Capture the cell that displays the provided text and extract its [X, Y] central coordinate. 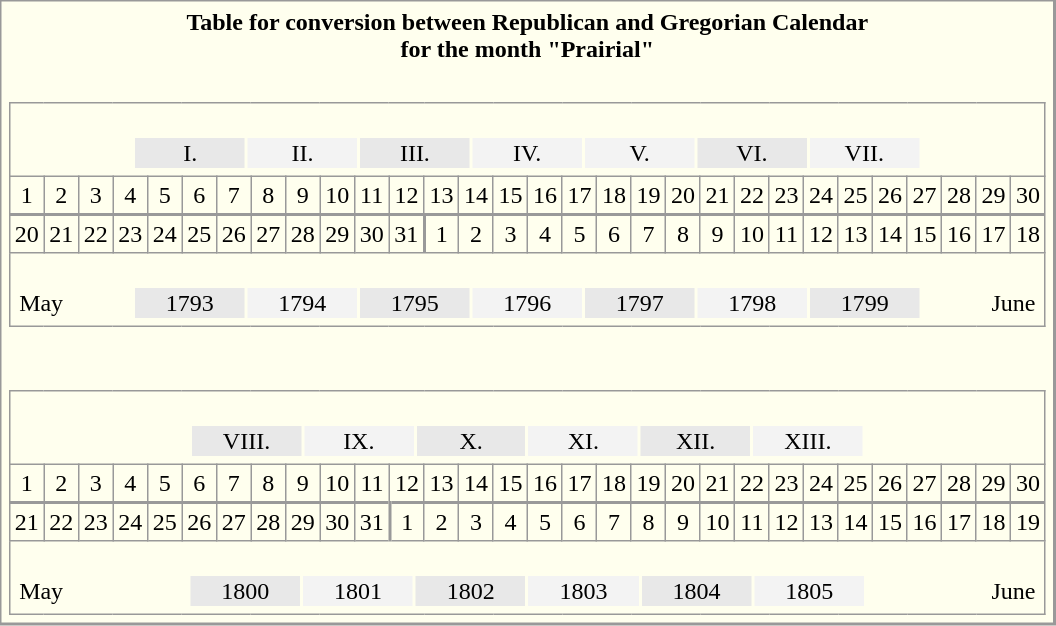
I. [190, 153]
1795 [414, 303]
V. [640, 153]
VII. [864, 153]
IV. [528, 153]
I. II. III. IV. V. VI. VII. [527, 140]
1802 [471, 591]
1793 [190, 303]
X. [470, 441]
1801 [358, 591]
VI. [752, 153]
XIII. [808, 441]
1799 [864, 303]
1796 [526, 303]
VIII. [246, 441]
1798 [752, 303]
XI. [584, 441]
Table for conversion between Republican and Gregorian Calendar for the month "Prairial" [527, 36]
III. [414, 153]
May 1800 1801 1802 1803 1804 1805 June [527, 578]
1805 [809, 591]
1800 [245, 591]
1794 [302, 303]
1803 [584, 591]
May 1793 1794 1795 1796 1797 1798 1799 June [527, 290]
VIII. IX. X. XI. XII. XIII. [527, 428]
II. [302, 153]
IX. [358, 441]
1804 [697, 591]
1797 [640, 303]
XII. [696, 441]
